Return the (X, Y) coordinate for the center point of the cell that contains the specified text.  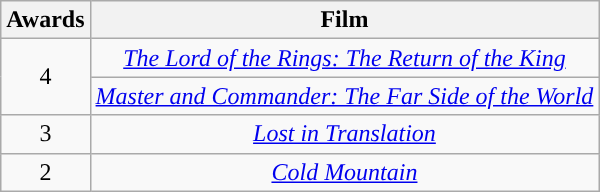
Film (344, 20)
2 (46, 172)
The Lord of the Rings: The Return of the King (344, 58)
4 (46, 77)
Master and Commander: The Far Side of the World (344, 96)
Cold Mountain (344, 172)
3 (46, 134)
Awards (46, 20)
Lost in Translation (344, 134)
